Locate the cell with the specified text and output its [x, y] center coordinate. 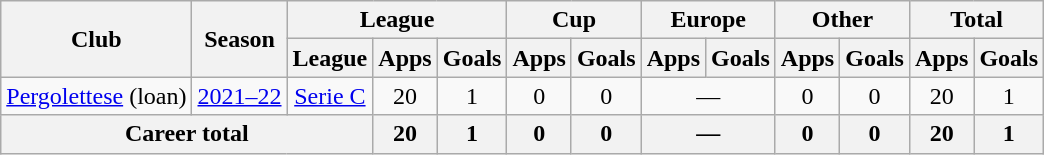
Total [976, 20]
2021–22 [240, 96]
Other [842, 20]
Serie C [330, 96]
Pergolettese (loan) [96, 96]
Career total [187, 134]
Cup [574, 20]
Europe [708, 20]
Season [240, 39]
Club [96, 39]
